Output the (x, y) coordinate of the center of the cell containing the given text.  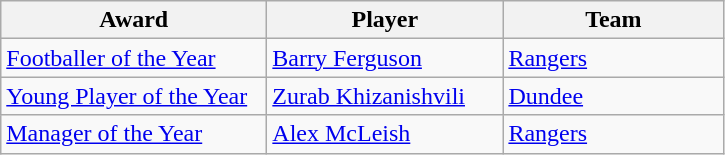
Player (385, 20)
Footballer of the Year (134, 58)
Young Player of the Year (134, 96)
Zurab Khizanishvili (385, 96)
Dundee (614, 96)
Manager of the Year (134, 134)
Award (134, 20)
Alex McLeish (385, 134)
Barry Ferguson (385, 58)
Team (614, 20)
